Capture the cell that displays the provided text and extract its (x, y) central coordinate. 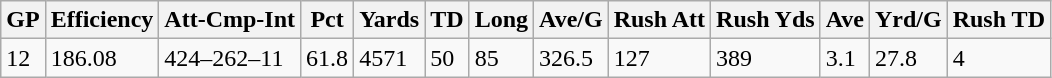
Rush TD (998, 20)
Ave (844, 20)
61.8 (328, 58)
Efficiency (102, 20)
50 (447, 58)
424–262–11 (230, 58)
127 (659, 58)
TD (447, 20)
Yrd/G (908, 20)
Yards (390, 20)
4 (998, 58)
3.1 (844, 58)
389 (766, 58)
4571 (390, 58)
326.5 (572, 58)
Ave/G (572, 20)
186.08 (102, 58)
GP (23, 20)
Rush Att (659, 20)
Long (501, 20)
Rush Yds (766, 20)
12 (23, 58)
27.8 (908, 58)
Pct (328, 20)
85 (501, 58)
Att-Cmp-Int (230, 20)
